Locate the cell with the specified text and output its (x, y) center coordinate. 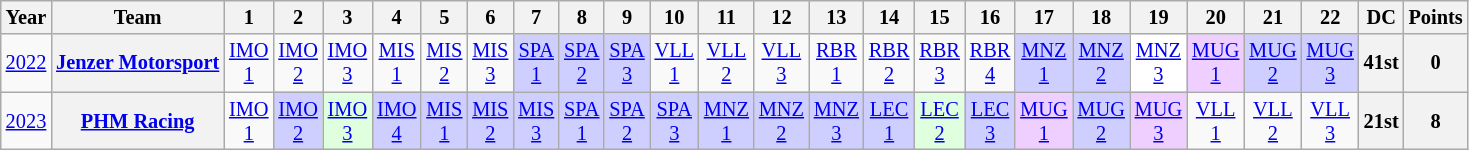
Jenzer Motorsport (138, 63)
13 (836, 17)
2023 (26, 121)
2 (298, 17)
PHM Racing (138, 121)
1 (248, 17)
19 (1158, 17)
RBR4 (990, 63)
Points (1436, 17)
IMO4 (396, 121)
18 (1100, 17)
DC (1382, 17)
22 (1330, 17)
12 (782, 17)
21 (1272, 17)
5 (444, 17)
6 (490, 17)
LEC3 (990, 121)
20 (1216, 17)
7 (536, 17)
Year (26, 17)
0 (1436, 63)
Team (138, 17)
4 (396, 17)
17 (1044, 17)
9 (626, 17)
21st (1382, 121)
11 (726, 17)
15 (939, 17)
RBR1 (836, 63)
14 (889, 17)
2022 (26, 63)
RBR2 (889, 63)
10 (674, 17)
3 (348, 17)
41st (1382, 63)
RBR3 (939, 63)
LEC2 (939, 121)
16 (990, 17)
LEC1 (889, 121)
